Scan for the cell matching the given text and deliver its [X, Y] coordinate at center. 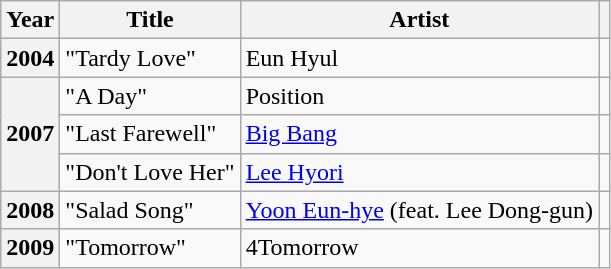
2004 [30, 58]
4Tomorrow [420, 248]
Yoon Eun-hye (feat. Lee Dong-gun) [420, 210]
Eun Hyul [420, 58]
Title [150, 20]
2008 [30, 210]
"Tardy Love" [150, 58]
Big Bang [420, 134]
"Last Farewell" [150, 134]
"Don't Love Her" [150, 172]
Year [30, 20]
"Tomorrow" [150, 248]
Position [420, 96]
"Salad Song" [150, 210]
Artist [420, 20]
Lee Hyori [420, 172]
"A Day" [150, 96]
2009 [30, 248]
2007 [30, 134]
